Return (x, y) of the center of cell containing provided text 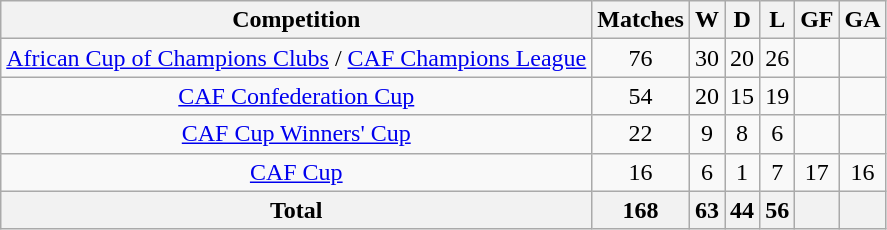
Matches (641, 20)
44 (742, 210)
54 (641, 96)
7 (778, 172)
15 (742, 96)
Total (296, 210)
African Cup of Champions Clubs / CAF Champions League (296, 58)
1 (742, 172)
76 (641, 58)
CAF Confederation Cup (296, 96)
W (706, 20)
9 (706, 134)
26 (778, 58)
30 (706, 58)
GF (817, 20)
63 (706, 210)
Competition (296, 20)
8 (742, 134)
22 (641, 134)
GA (862, 20)
56 (778, 210)
CAF Cup (296, 172)
19 (778, 96)
L (778, 20)
D (742, 20)
168 (641, 210)
CAF Cup Winners' Cup (296, 134)
17 (817, 172)
